Return the (X, Y) coordinate for the center point of the cell that contains the specified text.  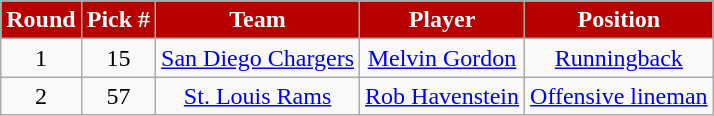
San Diego Chargers (258, 58)
15 (118, 58)
Player (442, 20)
Round (41, 20)
Rob Havenstein (442, 96)
Team (258, 20)
Position (620, 20)
Pick # (118, 20)
Offensive lineman (620, 96)
Melvin Gordon (442, 58)
St. Louis Rams (258, 96)
2 (41, 96)
Runningback (620, 58)
1 (41, 58)
57 (118, 96)
